Locate the cell with the specified text and output its [X, Y] center coordinate. 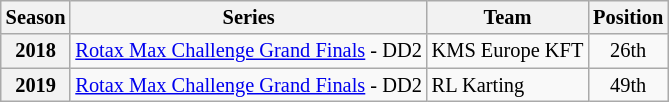
Team [508, 17]
KMS Europe KFT [508, 51]
49th [628, 85]
Series [248, 17]
2019 [36, 85]
RL Karting [508, 85]
Season [36, 17]
26th [628, 51]
2018 [36, 51]
Position [628, 17]
